Determine the [X, Y] coordinate at the center of the cell enclosing the given text.  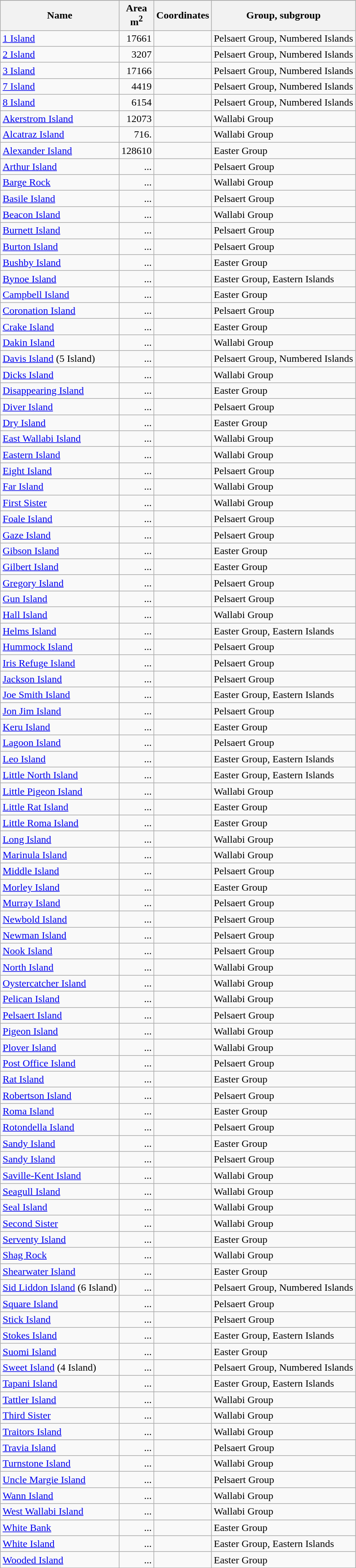
Little Roma Island [60, 823]
Serventy Island [60, 1239]
Aream2 [137, 16]
Beacon Island [60, 215]
17166 [137, 70]
Coronation Island [60, 310]
Seal Island [60, 1207]
Campbell Island [60, 294]
3207 [137, 54]
Far Island [60, 487]
Long Island [60, 839]
White Island [60, 1544]
Helms Island [60, 631]
Stokes Island [60, 1335]
Little North Island [60, 775]
Post Office Island [60, 1063]
Robertson Island [60, 1095]
Davis Island (5 Island) [60, 359]
Pigeon Island [60, 1031]
Alcatraz Island [60, 135]
Group, subgroup [284, 16]
Roma Island [60, 1111]
Gilbert Island [60, 567]
Coordinates [183, 16]
Hall Island [60, 615]
17661 [137, 38]
Sid Liddon Island (6 Island) [60, 1287]
Lagoon Island [60, 743]
Gun Island [60, 599]
White Bank [60, 1528]
Saville-Kent Island [60, 1175]
Dakin Island [60, 342]
Dicks Island [60, 375]
Seagull Island [60, 1191]
Suomi Island [60, 1351]
Little Rat Island [60, 807]
Burton Island [60, 247]
6154 [137, 103]
Keru Island [60, 727]
7 Island [60, 86]
Stick Island [60, 1319]
Leo Island [60, 759]
3 Island [60, 70]
Shag Rock [60, 1255]
Second Sister [60, 1223]
East Wallabi Island [60, 439]
Sweet Island (4 Island) [60, 1367]
Rat Island [60, 1079]
Disappearing Island [60, 391]
Pelsaert Island [60, 1015]
8 Island [60, 103]
Name [60, 16]
Foale Island [60, 519]
Hummock Island [60, 647]
2 Island [60, 54]
Rotondella Island [60, 1128]
Dry Island [60, 423]
Joe Smith Island [60, 695]
Wann Island [60, 1496]
First Sister [60, 503]
Newbold Island [60, 919]
Eastern Island [60, 455]
Gaze Island [60, 535]
Plover Island [60, 1047]
Middle Island [60, 871]
Marinula Island [60, 855]
Jackson Island [60, 679]
Pelican Island [60, 999]
1 Island [60, 38]
Wooded Island [60, 1560]
Gregory Island [60, 583]
Burnett Island [60, 231]
Little Pigeon Island [60, 791]
Shearwater Island [60, 1271]
Third Sister [60, 1416]
Travia Island [60, 1448]
12073 [137, 119]
Tapani Island [60, 1384]
Crake Island [60, 326]
Tattler Island [60, 1400]
Uncle Margie Island [60, 1480]
Bynoe Island [60, 279]
Square Island [60, 1303]
Diver Island [60, 407]
Akerstrom Island [60, 119]
Alexander Island [60, 151]
West Wallabi Island [60, 1512]
Traitors Island [60, 1432]
Morley Island [60, 887]
128610 [137, 151]
4419 [137, 86]
Iris Refuge Island [60, 663]
Basile Island [60, 199]
Murray Island [60, 903]
Nook Island [60, 951]
Turnstone Island [60, 1464]
716. [137, 135]
Barge Rock [60, 183]
Bushby Island [60, 263]
Gibson Island [60, 551]
Newman Island [60, 935]
Arthur Island [60, 167]
North Island [60, 967]
Eight Island [60, 471]
Oystercatcher Island [60, 983]
Jon Jim Island [60, 711]
